Determine the (X, Y) coordinate at the center of the cell enclosing the given text.  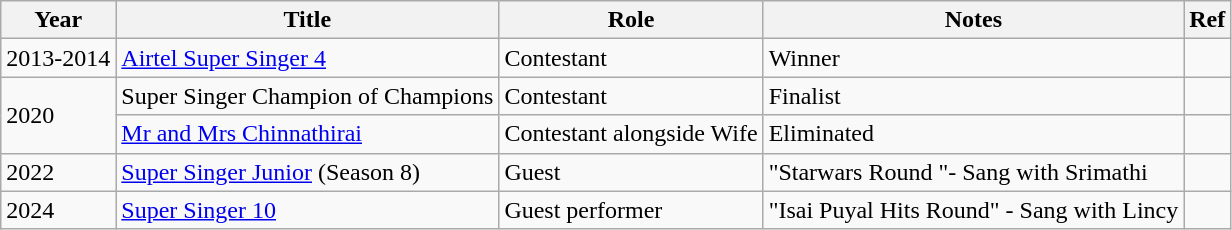
Mr and Mrs Chinnathirai (308, 134)
2022 (58, 172)
Airtel Super Singer 4 (308, 58)
Super Singer 10 (308, 210)
2024 (58, 210)
Title (308, 20)
"Starwars Round "- Sang with Srimathi (974, 172)
2013-2014 (58, 58)
Guest (631, 172)
Super Singer Champion of Champions (308, 96)
Eliminated (974, 134)
Winner (974, 58)
2020 (58, 115)
Guest performer (631, 210)
Super Singer Junior (Season 8) (308, 172)
Year (58, 20)
Contestant alongside Wife (631, 134)
Ref (1208, 20)
Role (631, 20)
"Isai Puyal Hits Round" - Sang with Lincy (974, 210)
Finalist (974, 96)
Notes (974, 20)
